For the text-containing cell, return its midpoint in (X, Y) coordinate format. 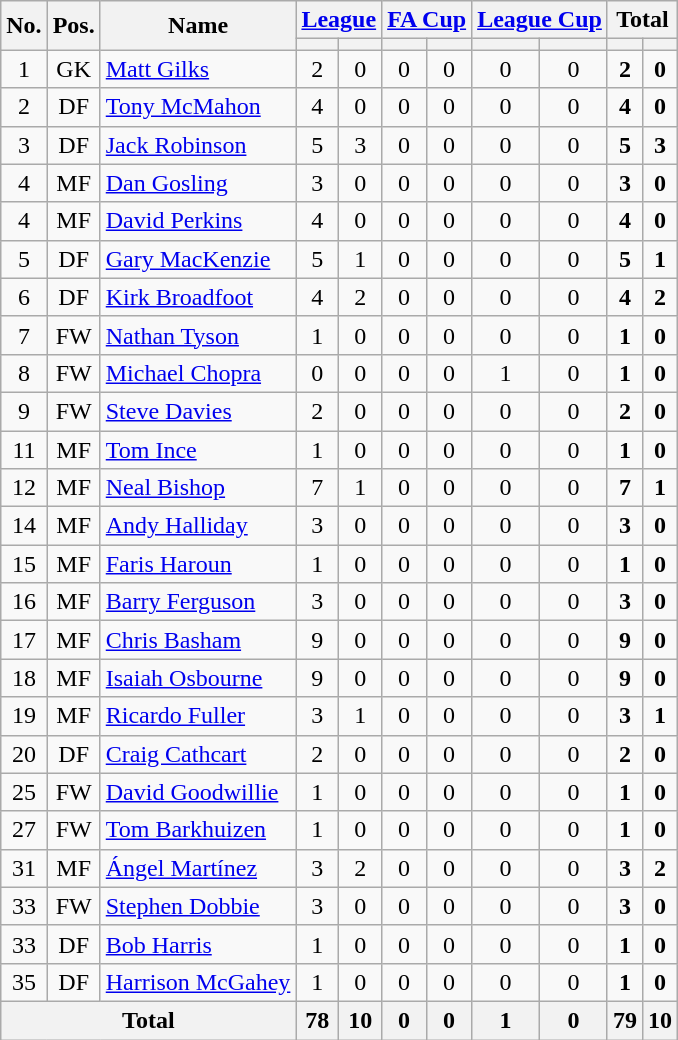
78 (318, 1020)
Tom Barkhuizen (198, 830)
12 (24, 488)
Steve Davies (198, 411)
Stephen Dobbie (198, 906)
15 (24, 564)
Andy Halliday (198, 526)
Chris Basham (198, 640)
79 (624, 1020)
Barry Ferguson (198, 602)
Pos. (74, 26)
GK (74, 69)
Bob Harris (198, 944)
14 (24, 526)
Craig Cathcart (198, 754)
No. (24, 26)
League Cup (540, 20)
Tom Ince (198, 449)
31 (24, 868)
16 (24, 602)
Faris Haroun (198, 564)
Neal Bishop (198, 488)
8 (24, 373)
Tony McMahon (198, 107)
11 (24, 449)
Gary MacKenzie (198, 259)
Jack Robinson (198, 145)
Harrison McGahey (198, 982)
19 (24, 716)
Dan Gosling (198, 183)
Nathan Tyson (198, 335)
David Perkins (198, 221)
Ricardo Fuller (198, 716)
Ángel Martínez (198, 868)
League (339, 20)
David Goodwillie (198, 792)
35 (24, 982)
FA Cup (427, 20)
6 (24, 297)
Name (198, 26)
17 (24, 640)
25 (24, 792)
27 (24, 830)
Michael Chopra (198, 373)
20 (24, 754)
Matt Gilks (198, 69)
Kirk Broadfoot (198, 297)
Isaiah Osbourne (198, 678)
18 (24, 678)
